Return (X, Y) of the center of cell containing provided text 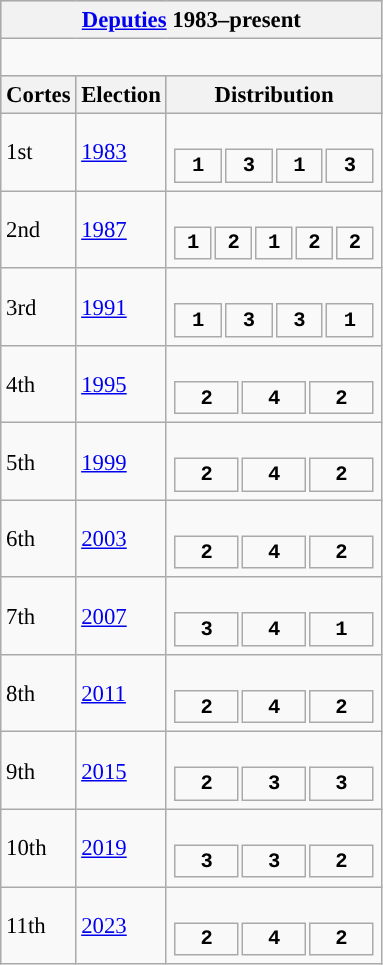
1987 (121, 230)
1 3 3 1 (274, 306)
1983 (121, 152)
7th (38, 616)
3rd (38, 306)
9th (38, 770)
1995 (121, 384)
2nd (38, 230)
Deputies 1983–present (192, 20)
6th (38, 538)
3 3 2 (274, 848)
Election (121, 95)
8th (38, 694)
2023 (121, 926)
2007 (121, 616)
2011 (121, 694)
Distribution (274, 95)
1999 (121, 462)
2003 (121, 538)
1991 (121, 306)
2015 (121, 770)
1 2 1 2 2 (274, 230)
4th (38, 384)
1st (38, 152)
11th (38, 926)
1 3 1 3 (274, 152)
5th (38, 462)
Cortes (38, 95)
2019 (121, 848)
2 3 3 (274, 770)
10th (38, 848)
3 4 1 (274, 616)
